Return the [X, Y] coordinate for the center point of the cell that contains the specified text.  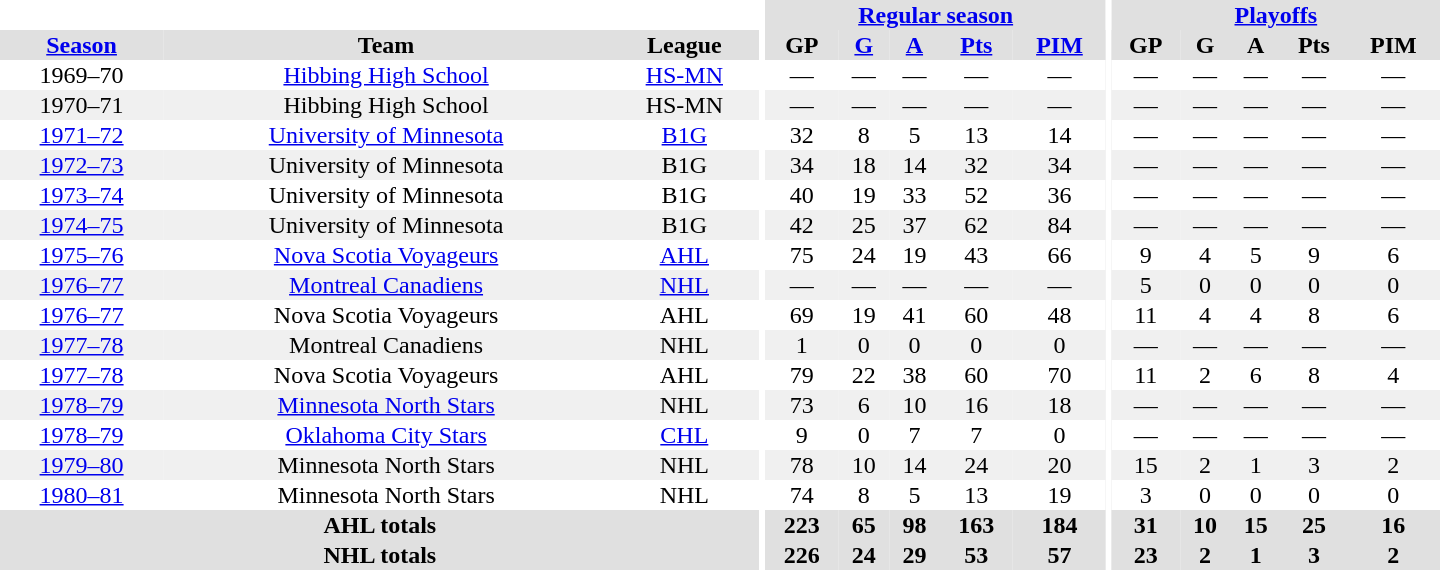
98 [914, 525]
22 [864, 375]
31 [1146, 525]
70 [1060, 375]
53 [976, 555]
65 [864, 525]
79 [802, 375]
43 [976, 255]
69 [802, 315]
41 [914, 315]
1980–81 [82, 495]
NHL totals [380, 555]
226 [802, 555]
48 [1060, 315]
Oklahoma City Stars [386, 435]
League [684, 45]
Playoffs [1276, 15]
75 [802, 255]
52 [976, 195]
1974–75 [82, 225]
1970–71 [82, 105]
37 [914, 225]
CHL [684, 435]
66 [1060, 255]
62 [976, 225]
57 [1060, 555]
AHL totals [380, 525]
1973–74 [82, 195]
42 [802, 225]
1971–72 [82, 135]
1969–70 [82, 75]
33 [914, 195]
1979–80 [82, 465]
Team [386, 45]
Season [82, 45]
73 [802, 405]
40 [802, 195]
223 [802, 525]
74 [802, 495]
1972–73 [82, 165]
20 [1060, 465]
163 [976, 525]
Regular season [936, 15]
78 [802, 465]
29 [914, 555]
1975–76 [82, 255]
184 [1060, 525]
23 [1146, 555]
36 [1060, 195]
84 [1060, 225]
38 [914, 375]
